For the text-containing cell, return its midpoint in [X, Y] coordinate format. 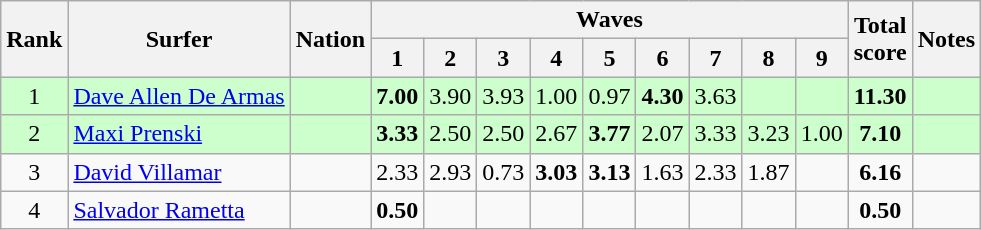
2.67 [556, 134]
8 [768, 58]
6 [662, 58]
1.87 [768, 172]
Salvador Rametta [179, 210]
Dave Allen De Armas [179, 96]
3.23 [768, 134]
6.16 [880, 172]
3.13 [610, 172]
3.90 [450, 96]
3.77 [610, 134]
2.93 [450, 172]
5 [610, 58]
3.93 [504, 96]
Totalscore [880, 39]
7.00 [398, 96]
11.30 [880, 96]
Nation [330, 39]
7 [716, 58]
3.03 [556, 172]
7.10 [880, 134]
Waves [610, 20]
1.63 [662, 172]
Surfer [179, 39]
Notes [946, 39]
0.97 [610, 96]
2.07 [662, 134]
Maxi Prenski [179, 134]
9 [822, 58]
3.63 [716, 96]
4.30 [662, 96]
David Villamar [179, 172]
Rank [34, 39]
0.73 [504, 172]
